For the text-containing cell, return its midpoint in [x, y] coordinate format. 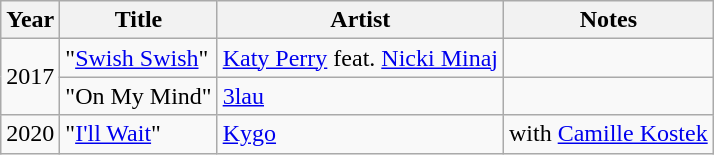
"On My Mind" [138, 96]
"I'll Wait" [138, 134]
Notes [608, 20]
Kygo [360, 134]
with Camille Kostek [608, 134]
Title [138, 20]
Artist [360, 20]
3lau [360, 96]
2017 [30, 77]
Year [30, 20]
"Swish Swish" [138, 58]
Katy Perry feat. Nicki Minaj [360, 58]
2020 [30, 134]
